Return (X, Y) of the center of cell containing provided text 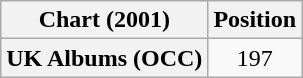
UK Albums (OCC) (104, 58)
Position (255, 20)
Chart (2001) (104, 20)
197 (255, 58)
